Determine the [x, y] coordinate at the center of the cell enclosing the given text.  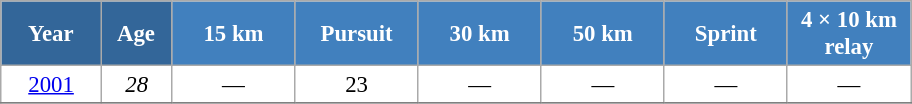
30 km [480, 34]
Sprint [726, 34]
23 [356, 85]
2001 [52, 85]
Year [52, 34]
4 × 10 km relay [848, 34]
15 km [234, 34]
28 [136, 85]
50 km [602, 34]
Pursuit [356, 34]
Age [136, 34]
